Identify which cell holds the provided text, then report its (x, y) central coordinate. 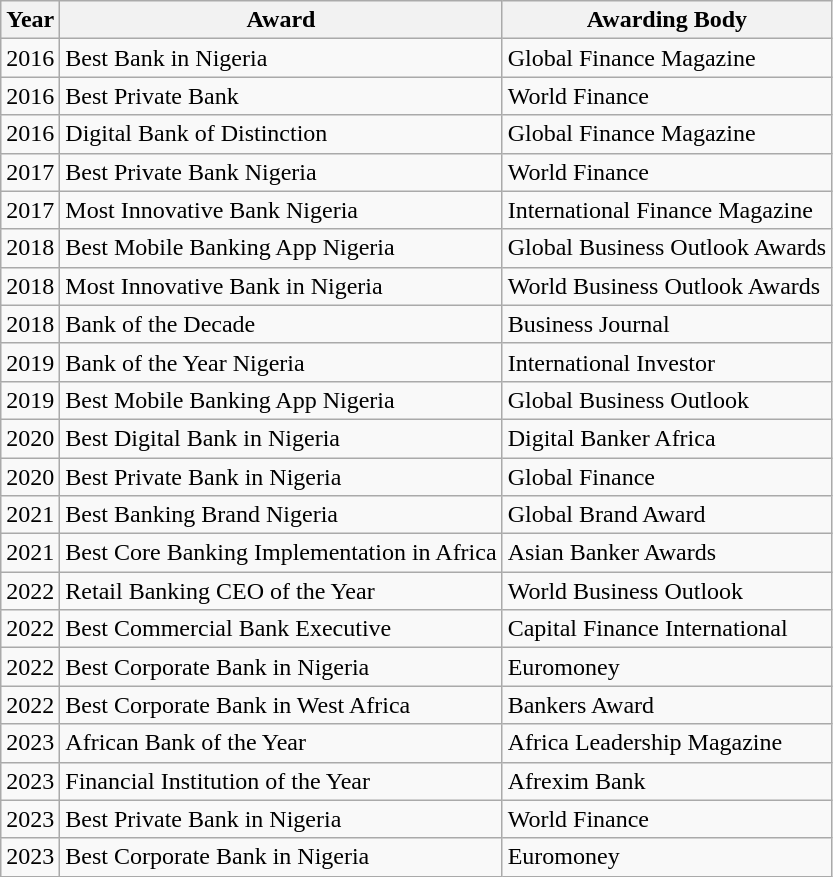
African Bank of the Year (281, 743)
Global Brand Award (667, 515)
Capital Finance International (667, 629)
World Business Outlook (667, 591)
Africa Leadership Magazine (667, 743)
World Business Outlook Awards (667, 286)
Bankers Award (667, 705)
Best Private Bank Nigeria (281, 172)
Global Business Outlook Awards (667, 248)
Global Finance (667, 477)
Best Core Banking Implementation in Africa (281, 553)
Most Innovative Bank in Nigeria (281, 286)
Global Business Outlook (667, 400)
Best Commercial Bank Executive (281, 629)
Business Journal (667, 324)
Award (281, 20)
Asian Banker Awards (667, 553)
Financial Institution of the Year (281, 781)
Best Bank in Nigeria (281, 58)
Digital Bank of Distinction (281, 134)
Most Innovative Bank Nigeria (281, 210)
Bank of the Year Nigeria (281, 362)
Best Corporate Bank in West Africa (281, 705)
Digital Banker Africa (667, 438)
Best Digital Bank in Nigeria (281, 438)
International Finance Magazine (667, 210)
Awarding Body (667, 20)
International Investor (667, 362)
Best Private Bank (281, 96)
Afrexim Bank (667, 781)
Best Banking Brand Nigeria (281, 515)
Bank of the Decade (281, 324)
Retail Banking CEO of the Year (281, 591)
Year (30, 20)
